Pinpoint the cell where the given text exists, returning its (x, y) midpoint coordinate. 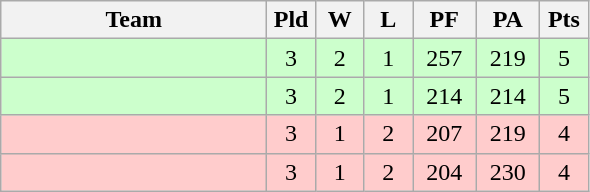
Pts (564, 20)
L (388, 20)
230 (508, 172)
Pld (292, 20)
257 (444, 58)
PF (444, 20)
Team (134, 20)
W (340, 20)
204 (444, 172)
207 (444, 134)
PA (508, 20)
